Scan for the cell matching the given text and deliver its (X, Y) coordinate at center. 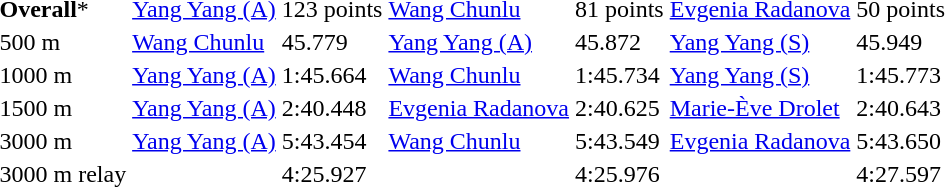
Marie-Ève Drolet (760, 108)
45.779 (332, 42)
5:43.454 (332, 141)
5:43.549 (620, 141)
2:40.625 (620, 108)
1:45.734 (620, 75)
45.872 (620, 42)
1:45.664 (332, 75)
2:40.448 (332, 108)
